Extract the (X, Y) coordinate from the center of the cell holding the provided text.  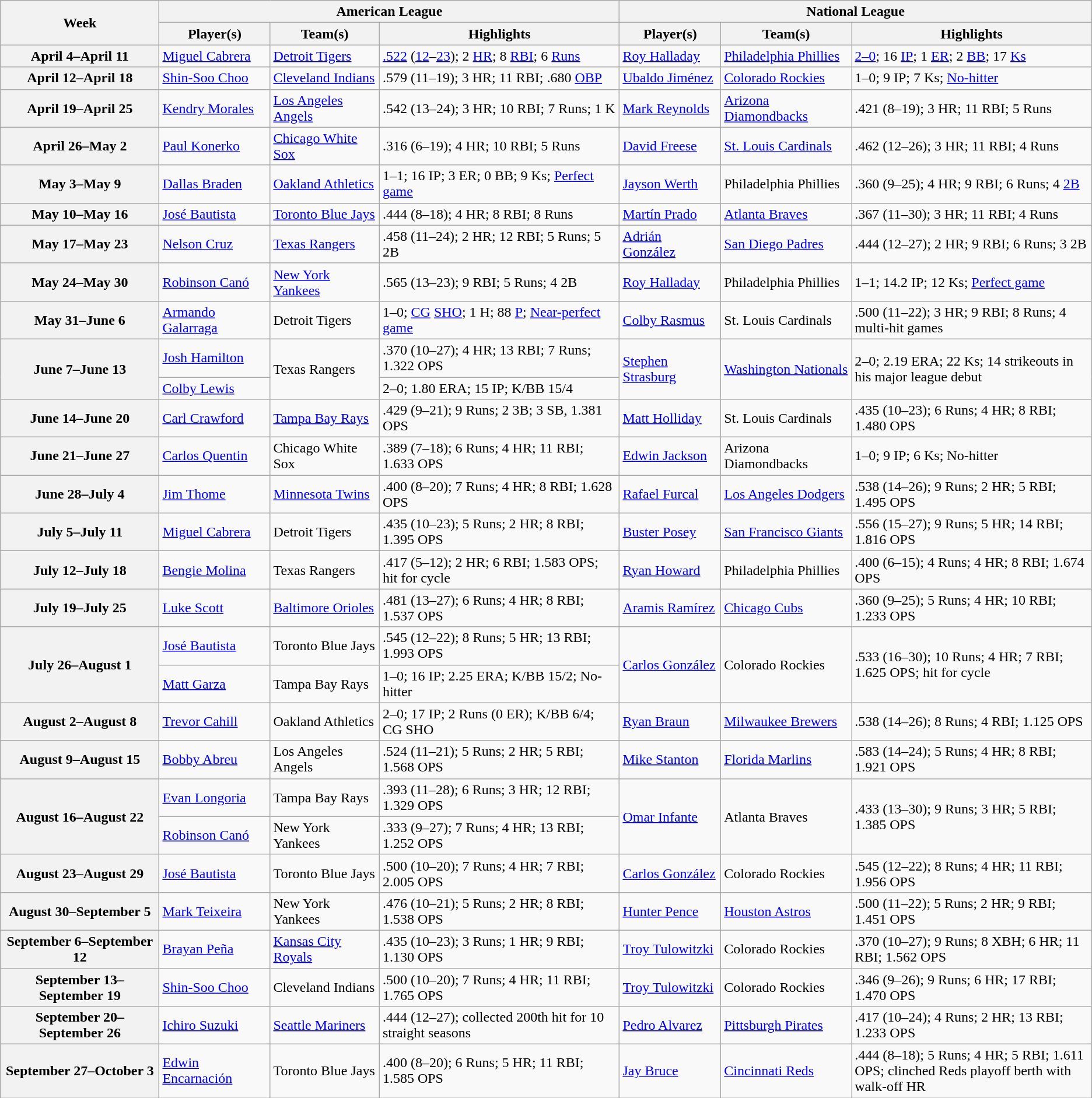
Minnesota Twins (324, 494)
Josh Hamilton (215, 358)
.400 (8–20); 6 Runs; 5 HR; 11 RBI; 1.585 OPS (499, 1071)
September 27–October 3 (80, 1071)
.346 (9–26); 9 Runs; 6 HR; 17 RBI; 1.470 OPS (972, 987)
.444 (12–27); collected 200th hit for 10 straight seasons (499, 1025)
.565 (13–23); 9 RBI; 5 Runs; 4 2B (499, 282)
Baltimore Orioles (324, 608)
Stephen Strasburg (670, 369)
.389 (7–18); 6 Runs; 4 HR; 11 RBI; 1.633 OPS (499, 456)
.360 (9–25); 5 Runs; 4 HR; 10 RBI; 1.233 OPS (972, 608)
.433 (13–30); 9 Runs; 3 HR; 5 RBI; 1.385 OPS (972, 816)
Jay Bruce (670, 1071)
.579 (11–19); 3 HR; 11 RBI; .680 OBP (499, 78)
.481 (13–27); 6 Runs; 4 HR; 8 RBI; 1.537 OPS (499, 608)
1–0; 9 IP; 7 Ks; No-hitter (972, 78)
.417 (5–12); 2 HR; 6 RBI; 1.583 OPS; hit for cycle (499, 570)
Edwin Jackson (670, 456)
Kendry Morales (215, 108)
Buster Posey (670, 532)
July 12–July 18 (80, 570)
1–0; 9 IP; 6 Ks; No-hitter (972, 456)
.556 (15–27); 9 Runs; 5 HR; 14 RBI; 1.816 OPS (972, 532)
Rafael Furcal (670, 494)
June 7–June 13 (80, 369)
.435 (10–23); 5 Runs; 2 HR; 8 RBI; 1.395 OPS (499, 532)
.444 (12–27); 2 HR; 9 RBI; 6 Runs; 3 2B (972, 244)
Bobby Abreu (215, 759)
Trevor Cahill (215, 722)
.370 (10–27); 9 Runs; 8 XBH; 6 HR; 11 RBI; 1.562 OPS (972, 949)
Kansas City Royals (324, 949)
.400 (6–15); 4 Runs; 4 HR; 8 RBI; 1.674 OPS (972, 570)
Los Angeles Dodgers (786, 494)
.367 (11–30); 3 HR; 11 RBI; 4 Runs (972, 214)
David Freese (670, 146)
.583 (14–24); 5 Runs; 4 HR; 8 RBI; 1.921 OPS (972, 759)
Houston Astros (786, 911)
1–0; 16 IP; 2.25 ERA; K/BB 15/2; No-hitter (499, 683)
San Francisco Giants (786, 532)
Seattle Mariners (324, 1025)
August 2–August 8 (80, 722)
.458 (11–24); 2 HR; 12 RBI; 5 Runs; 5 2B (499, 244)
September 6–September 12 (80, 949)
.360 (9–25); 4 HR; 9 RBI; 6 Runs; 4 2B (972, 184)
Mark Reynolds (670, 108)
Milwaukee Brewers (786, 722)
Dallas Braden (215, 184)
Bengie Molina (215, 570)
August 23–August 29 (80, 874)
Jayson Werth (670, 184)
1–1; 16 IP; 3 ER; 0 BB; 9 Ks; Perfect game (499, 184)
American League (390, 12)
.421 (8–19); 3 HR; 11 RBI; 5 Runs (972, 108)
July 19–July 25 (80, 608)
.393 (11–28); 6 Runs; 3 HR; 12 RBI; 1.329 OPS (499, 798)
Florida Marlins (786, 759)
September 20–September 26 (80, 1025)
.435 (10–23); 6 Runs; 4 HR; 8 RBI; 1.480 OPS (972, 419)
April 19–April 25 (80, 108)
Paul Konerko (215, 146)
May 10–May 16 (80, 214)
Ubaldo Jiménez (670, 78)
1–0; CG SHO; 1 H; 88 P; Near-perfect game (499, 320)
.522 (12–23); 2 HR; 8 RBI; 6 Runs (499, 56)
August 16–August 22 (80, 816)
.538 (14–26); 8 Runs; 4 RBI; 1.125 OPS (972, 722)
2–0; 2.19 ERA; 22 Ks; 14 strikeouts in his major league debut (972, 369)
September 13–September 19 (80, 987)
Aramis Ramírez (670, 608)
Omar Infante (670, 816)
.333 (9–27); 7 Runs; 4 HR; 13 RBI; 1.252 OPS (499, 835)
.429 (9–21); 9 Runs; 2 3B; 3 SB, 1.381 OPS (499, 419)
.545 (12–22); 8 Runs; 5 HR; 13 RBI; 1.993 OPS (499, 646)
Carlos Quentin (215, 456)
Pittsburgh Pirates (786, 1025)
Martín Prado (670, 214)
Colby Rasmus (670, 320)
Armando Galarraga (215, 320)
.500 (11–22); 5 Runs; 2 HR; 9 RBI; 1.451 OPS (972, 911)
.500 (10–20); 7 Runs; 4 HR; 11 RBI; 1.765 OPS (499, 987)
June 28–July 4 (80, 494)
.542 (13–24); 3 HR; 10 RBI; 7 Runs; 1 K (499, 108)
Colby Lewis (215, 388)
.444 (8–18); 5 Runs; 4 HR; 5 RBI; 1.611 OPS; clinched Reds playoff berth with walk-off HR (972, 1071)
Matt Holliday (670, 419)
.545 (12–22); 8 Runs; 4 HR; 11 RBI; 1.956 OPS (972, 874)
August 9–August 15 (80, 759)
May 17–May 23 (80, 244)
Chicago Cubs (786, 608)
June 21–June 27 (80, 456)
April 4–April 11 (80, 56)
Mike Stanton (670, 759)
Ryan Braun (670, 722)
San Diego Padres (786, 244)
.500 (11–22); 3 HR; 9 RBI; 8 Runs; 4 multi-hit games (972, 320)
Matt Garza (215, 683)
.444 (8–18); 4 HR; 8 RBI; 8 Runs (499, 214)
.417 (10–24); 4 Runs; 2 HR; 13 RBI; 1.233 OPS (972, 1025)
Mark Teixeira (215, 911)
.538 (14–26); 9 Runs; 2 HR; 5 RBI; 1.495 OPS (972, 494)
2–0; 1.80 ERA; 15 IP; K/BB 15/4 (499, 388)
May 24–May 30 (80, 282)
.316 (6–19); 4 HR; 10 RBI; 5 Runs (499, 146)
.524 (11–21); 5 Runs; 2 HR; 5 RBI; 1.568 OPS (499, 759)
Carl Crawford (215, 419)
Nelson Cruz (215, 244)
.476 (10–21); 5 Runs; 2 HR; 8 RBI; 1.538 OPS (499, 911)
April 12–April 18 (80, 78)
.462 (12–26); 3 HR; 11 RBI; 4 Runs (972, 146)
.533 (16–30); 10 Runs; 4 HR; 7 RBI; 1.625 OPS; hit for cycle (972, 665)
.500 (10–20); 7 Runs; 4 HR; 7 RBI; 2.005 OPS (499, 874)
.435 (10–23); 3 Runs; 1 HR; 9 RBI; 1.130 OPS (499, 949)
Cincinnati Reds (786, 1071)
Jim Thome (215, 494)
April 26–May 2 (80, 146)
Brayan Peña (215, 949)
May 3–May 9 (80, 184)
July 26–August 1 (80, 665)
1–1; 14.2 IP; 12 Ks; Perfect game (972, 282)
Adrián González (670, 244)
.370 (10–27); 4 HR; 13 RBI; 7 Runs; 1.322 OPS (499, 358)
.400 (8–20); 7 Runs; 4 HR; 8 RBI; 1.628 OPS (499, 494)
Hunter Pence (670, 911)
2–0; 17 IP; 2 Runs (0 ER); K/BB 6/4; CG SHO (499, 722)
Luke Scott (215, 608)
2–0; 16 IP; 1 ER; 2 BB; 17 Ks (972, 56)
Week (80, 23)
Washington Nationals (786, 369)
National League (855, 12)
July 5–July 11 (80, 532)
August 30–September 5 (80, 911)
Pedro Alvarez (670, 1025)
Ryan Howard (670, 570)
May 31–June 6 (80, 320)
Ichiro Suzuki (215, 1025)
Evan Longoria (215, 798)
June 14–June 20 (80, 419)
Edwin Encarnación (215, 1071)
